Extract the [x, y] coordinate from the center of the cell holding the provided text.  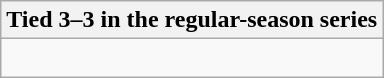
Tied 3–3 in the regular-season series [192, 20]
